Output the [X, Y] coordinate of the center of the cell containing the given text.  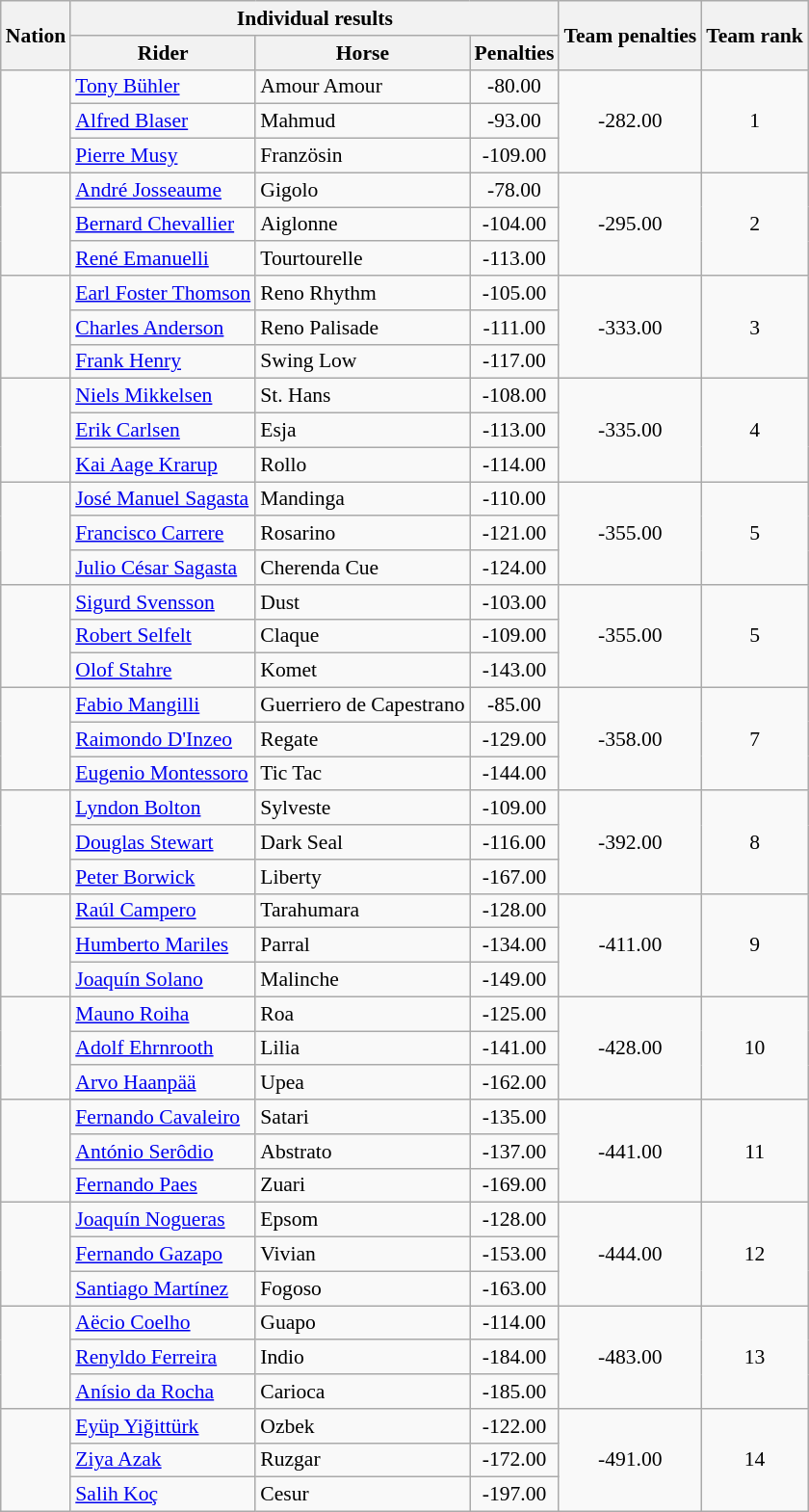
Fernando Cavaleiro [163, 1117]
Tourtourelle [362, 259]
-282.00 [630, 121]
Adolf Ehrnrooth [163, 1048]
Joaquín Nogueras [163, 1220]
Individual results [314, 18]
-116.00 [514, 842]
Earl Foster Thomson [163, 293]
Ziya Azak [163, 1460]
Französin [362, 156]
-117.00 [514, 361]
-80.00 [514, 87]
Guapo [362, 1323]
Aëcio Coelho [163, 1323]
Claque [362, 636]
Swing Low [362, 361]
Aiglonne [362, 225]
-105.00 [514, 293]
-444.00 [630, 1255]
Salih Koç [163, 1495]
-153.00 [514, 1255]
-103.00 [514, 602]
Reno Rhythm [362, 293]
Vivian [362, 1255]
Pierre Musy [163, 156]
Niels Mikkelsen [163, 396]
-149.00 [514, 980]
-93.00 [514, 121]
-333.00 [630, 328]
Malinche [362, 980]
12 [755, 1255]
-135.00 [514, 1117]
St. Hans [362, 396]
Bernard Chevallier [163, 225]
1 [755, 121]
11 [755, 1151]
Arvo Haanpää [163, 1083]
-141.00 [514, 1048]
Mandinga [362, 499]
-335.00 [630, 430]
Raúl Campero [163, 911]
Upea [362, 1083]
-144.00 [514, 774]
Kai Aage Krarup [163, 464]
Erik Carlsen [163, 431]
Renyldo Ferreira [163, 1358]
-137.00 [514, 1152]
-162.00 [514, 1083]
Zuari [362, 1185]
Amour Amour [362, 87]
Humberto Mariles [163, 945]
Alfred Blaser [163, 121]
-167.00 [514, 877]
-124.00 [514, 568]
Eugenio Montessoro [163, 774]
Robert Selfelt [163, 636]
-428.00 [630, 1048]
Olof Stahre [163, 671]
-197.00 [514, 1495]
-143.00 [514, 671]
Team penalties [630, 35]
Mauno Roiha [163, 1014]
Epsom [362, 1220]
Carioca [362, 1392]
-110.00 [514, 499]
Parral [362, 945]
Roa [362, 1014]
José Manuel Sagasta [163, 499]
-483.00 [630, 1357]
-358.00 [630, 740]
Komet [362, 671]
-78.00 [514, 190]
Lilia [362, 1048]
Rider [163, 53]
14 [755, 1461]
8 [755, 842]
-104.00 [514, 225]
-125.00 [514, 1014]
António Serôdio [163, 1152]
Mahmud [362, 121]
-172.00 [514, 1460]
Tony Bühler [163, 87]
Gigolo [362, 190]
-122.00 [514, 1426]
-491.00 [630, 1461]
Peter Borwick [163, 877]
-392.00 [630, 842]
Anísio da Rocha [163, 1392]
7 [755, 740]
13 [755, 1357]
-163.00 [514, 1288]
Douglas Stewart [163, 842]
Eyüp Yiğittürk [163, 1426]
Regate [362, 739]
Indio [362, 1358]
Tic Tac [362, 774]
Fabio Mangilli [163, 705]
-121.00 [514, 534]
Ruzgar [362, 1460]
Charles Anderson [163, 328]
Frank Henry [163, 361]
Nation [36, 35]
Cherenda Cue [362, 568]
3 [755, 328]
-108.00 [514, 396]
Esja [362, 431]
Santiago Martínez [163, 1288]
Team rank [755, 35]
-129.00 [514, 739]
-295.00 [630, 224]
Rollo [362, 464]
Raimondo D'Inzeo [163, 739]
10 [755, 1048]
Tarahumara [362, 911]
-134.00 [514, 945]
Dust [362, 602]
2 [755, 224]
9 [755, 944]
Joaquín Solano [163, 980]
Sigurd Svensson [163, 602]
-185.00 [514, 1392]
Cesur [362, 1495]
Lyndon Bolton [163, 809]
Penalties [514, 53]
-85.00 [514, 705]
Abstrato [362, 1152]
René Emanuelli [163, 259]
-184.00 [514, 1358]
Fernando Paes [163, 1185]
Fernando Gazapo [163, 1255]
Horse [362, 53]
-411.00 [630, 944]
Liberty [362, 877]
Sylveste [362, 809]
Satari [362, 1117]
Francisco Carrere [163, 534]
Reno Palisade [362, 328]
André Josseaume [163, 190]
-441.00 [630, 1151]
Julio César Sagasta [163, 568]
Ozbek [362, 1426]
Dark Seal [362, 842]
Fogoso [362, 1288]
Guerriero de Capestrano [362, 705]
4 [755, 430]
-169.00 [514, 1185]
Rosarino [362, 534]
-111.00 [514, 328]
